Pinpoint the cell where the given text exists, returning its [x, y] midpoint coordinate. 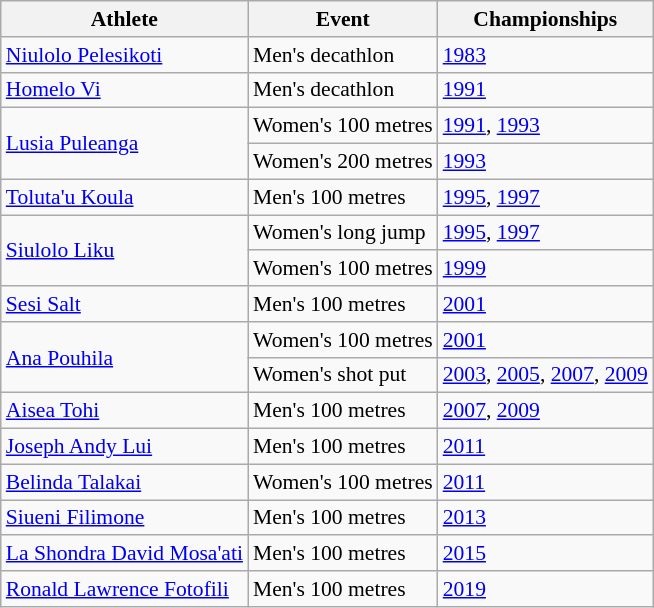
Aisea Tohi [124, 411]
Sesi Salt [124, 304]
1993 [546, 162]
Siueni Filimone [124, 518]
1991 [546, 90]
Women's 200 metres [343, 162]
2013 [546, 518]
Ronald Lawrence Fotofili [124, 589]
1999 [546, 269]
Championships [546, 19]
Women's long jump [343, 233]
Siulolo Liku [124, 250]
2003, 2005, 2007, 2009 [546, 375]
Lusia Puleanga [124, 144]
Belinda Talakai [124, 482]
Niulolo Pelesikoti [124, 55]
Toluta'u Koula [124, 197]
2019 [546, 589]
Homelo Vi [124, 90]
1991, 1993 [546, 126]
1983 [546, 55]
2015 [546, 554]
Women's shot put [343, 375]
Joseph Andy Lui [124, 447]
Ana Pouhila [124, 358]
Event [343, 19]
2007, 2009 [546, 411]
Athlete [124, 19]
La Shondra David Mosa'ati [124, 554]
